Determine the (x, y) coordinate at the center of the cell enclosing the given text.  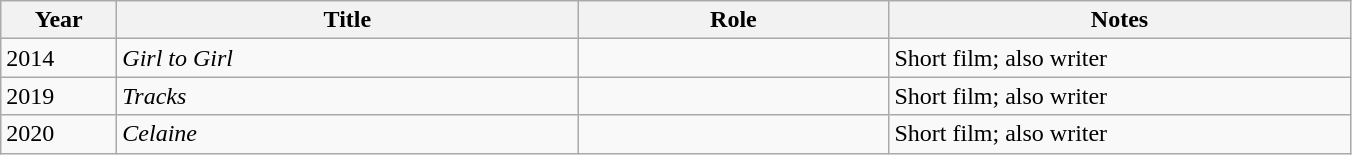
2014 (59, 58)
Role (734, 20)
Title (348, 20)
Girl to Girl (348, 58)
Celaine (348, 134)
Tracks (348, 96)
Year (59, 20)
Notes (1120, 20)
2019 (59, 96)
2020 (59, 134)
